Detect which cell encompasses the target text, then output its (x, y) center coordinate. 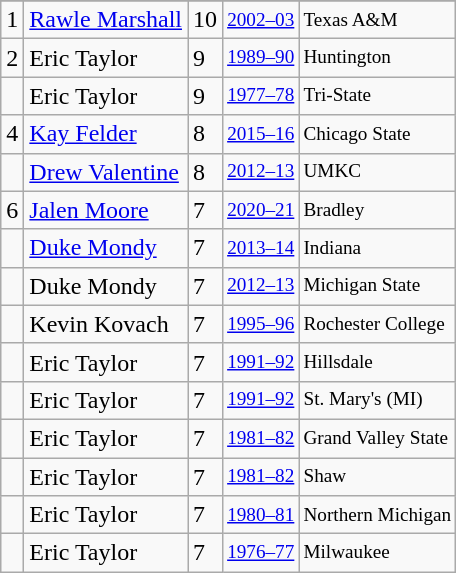
1995–96 (261, 324)
2015–16 (261, 134)
Rochester College (378, 324)
2 (12, 58)
Milwaukee (378, 553)
2013–14 (261, 248)
Texas A&M (378, 20)
10 (206, 20)
Kevin Kovach (106, 324)
Bradley (378, 210)
Indiana (378, 248)
Michigan State (378, 286)
St. Mary's (MI) (378, 400)
Chicago State (378, 134)
6 (12, 210)
Grand Valley State (378, 438)
1989–90 (261, 58)
1977–78 (261, 96)
2020–21 (261, 210)
UMKC (378, 172)
Northern Michigan (378, 515)
Kay Felder (106, 134)
2002–03 (261, 20)
Shaw (378, 477)
Rawle Marshall (106, 20)
Huntington (378, 58)
Tri-State (378, 96)
4 (12, 134)
1980–81 (261, 515)
Drew Valentine (106, 172)
Jalen Moore (106, 210)
1 (12, 20)
Hillsdale (378, 362)
1976–77 (261, 553)
